Output the (X, Y) coordinate of the center of the cell containing the given text.  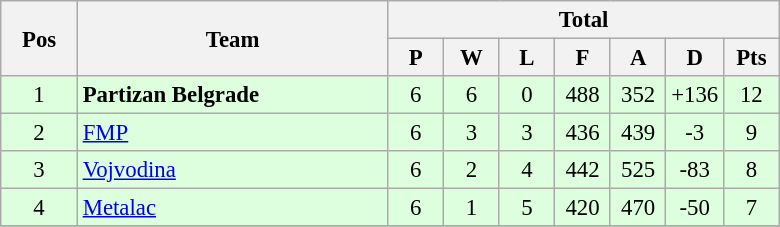
Metalac (232, 208)
FMP (232, 133)
5 (527, 208)
470 (638, 208)
436 (583, 133)
Partizan Belgrade (232, 95)
A (638, 58)
Pos (40, 38)
525 (638, 170)
-83 (695, 170)
Team (232, 38)
12 (752, 95)
P (416, 58)
488 (583, 95)
439 (638, 133)
-3 (695, 133)
Total (584, 20)
442 (583, 170)
420 (583, 208)
Pts (752, 58)
-50 (695, 208)
L (527, 58)
W (472, 58)
9 (752, 133)
D (695, 58)
7 (752, 208)
0 (527, 95)
+136 (695, 95)
8 (752, 170)
352 (638, 95)
Vojvodina (232, 170)
F (583, 58)
